Extract the (x, y) coordinate from the center of the cell holding the provided text.  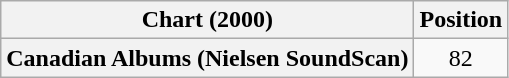
Canadian Albums (Nielsen SoundScan) (208, 58)
Chart (2000) (208, 20)
Position (461, 20)
82 (461, 58)
